Identify which cell holds the provided text, then report its (X, Y) central coordinate. 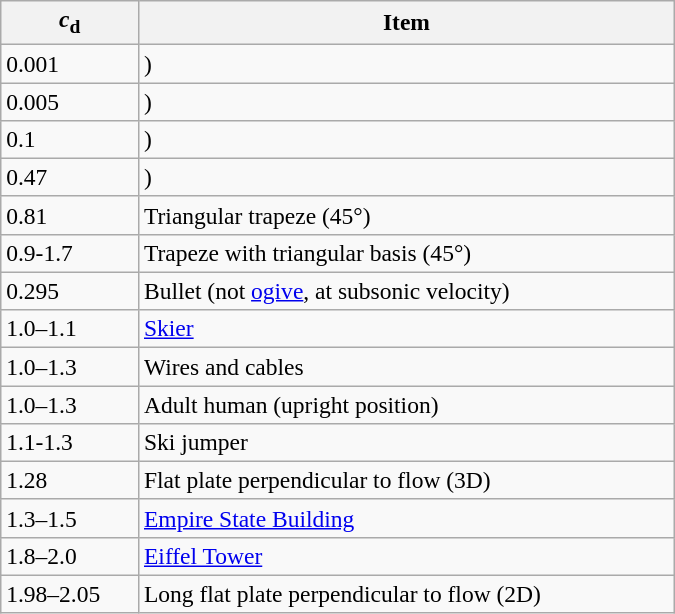
0.47 (70, 177)
1.28 (70, 480)
0.001 (70, 63)
Empire State Building (407, 518)
1.1-1.3 (70, 442)
Adult human (upright position) (407, 404)
0.1 (70, 139)
Skier (407, 329)
Flat plate perpendicular to flow (3D) (407, 480)
1.8–2.0 (70, 556)
Eiffel Tower (407, 556)
0.005 (70, 101)
Item (407, 22)
Wires and cables (407, 366)
1.3–1.5 (70, 518)
Trapeze with triangular basis (45°) (407, 253)
Ski jumper (407, 442)
1.0–1.1 (70, 329)
0.81 (70, 215)
1.98–2.05 (70, 594)
Triangular trapeze (45°) (407, 215)
Long flat plate perpendicular to flow (2D) (407, 594)
0.9-1.7 (70, 253)
cd (70, 22)
Bullet (not ogive, at subsonic velocity) (407, 291)
0.295 (70, 291)
